Capture the cell that displays the provided text and extract its (X, Y) central coordinate. 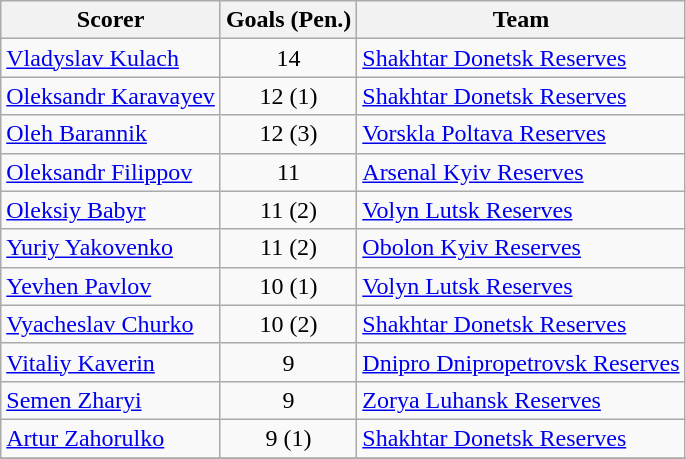
10 (1) (288, 286)
Dnipro Dnipropetrovsk Reserves (521, 362)
Arsenal Kyiv Reserves (521, 172)
Obolon Kyiv Reserves (521, 248)
10 (2) (288, 324)
Oleh Barannik (111, 134)
Yevhen Pavlov (111, 286)
Zorya Luhansk Reserves (521, 400)
Vyacheslav Churko (111, 324)
Scorer (111, 20)
12 (1) (288, 96)
Vorskla Poltava Reserves (521, 134)
Artur Zahorulko (111, 438)
Semen Zharyi (111, 400)
Oleksiy Babyr (111, 210)
9 (1) (288, 438)
14 (288, 58)
Yuriy Yakovenko (111, 248)
Vitaliy Kaverin (111, 362)
Vladyslav Kulach (111, 58)
Oleksandr Filippov (111, 172)
Oleksandr Karavayev (111, 96)
11 (288, 172)
Team (521, 20)
Goals (Pen.) (288, 20)
12 (3) (288, 134)
